Detect which cell encompasses the target text, then output its [x, y] center coordinate. 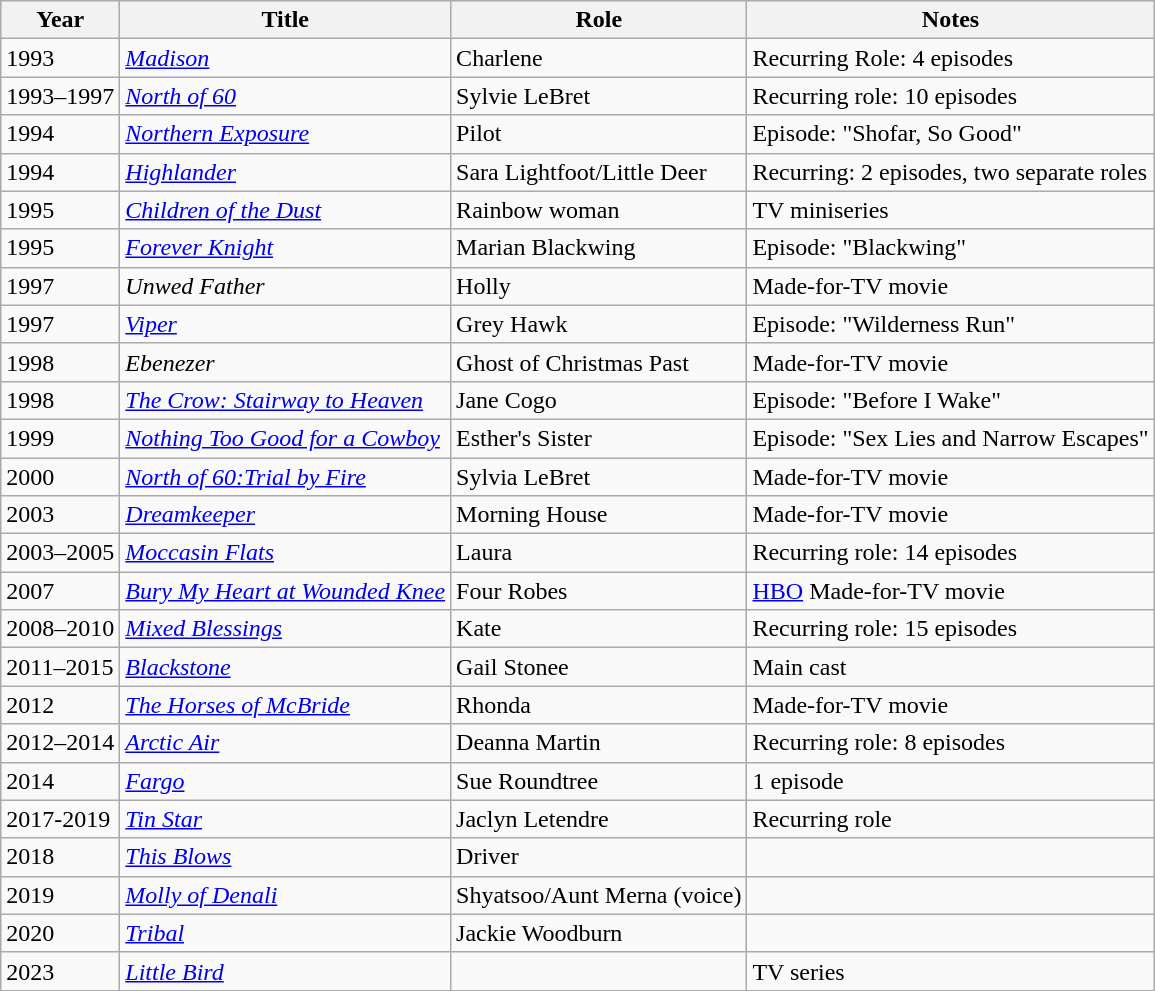
1993–1997 [60, 96]
Kate [599, 629]
Grey Hawk [599, 324]
Sylvia LeBret [599, 477]
Recurring role: 8 episodes [950, 743]
2018 [60, 857]
Recurring role: 10 episodes [950, 96]
Recurring role [950, 819]
Madison [286, 58]
Dreamkeeper [286, 515]
Arctic Air [286, 743]
Role [599, 20]
Highlander [286, 172]
Morning House [599, 515]
1993 [60, 58]
Nothing Too Good for a Cowboy [286, 438]
Holly [599, 286]
2008–2010 [60, 629]
Driver [599, 857]
HBO Made-for-TV movie [950, 591]
Mixed Blessings [286, 629]
Recurring role: 14 episodes [950, 553]
Laura [599, 553]
Sylvie LeBret [599, 96]
Children of the Dust [286, 210]
Episode: "Shofar, So Good" [950, 134]
Deanna Martin [599, 743]
2011–2015 [60, 667]
North of 60 [286, 96]
2023 [60, 971]
Forever Knight [286, 248]
Episode: "Blackwing" [950, 248]
Ghost of Christmas Past [599, 362]
2003 [60, 515]
Episode: "Before I Wake" [950, 400]
Title [286, 20]
Sara Lightfoot/Little Deer [599, 172]
Jane Cogo [599, 400]
Blackstone [286, 667]
North of 60:Trial by Fire [286, 477]
1999 [60, 438]
Little Bird [286, 971]
Moccasin Flats [286, 553]
Viper [286, 324]
The Horses of McBride [286, 705]
Year [60, 20]
Jackie Woodburn [599, 933]
Rainbow woman [599, 210]
Bury My Heart at Wounded Knee [286, 591]
Shyatsoo/Aunt Merna (voice) [599, 895]
2020 [60, 933]
Jaclyn Letendre [599, 819]
2019 [60, 895]
2012–2014 [60, 743]
Sue Roundtree [599, 781]
Tin Star [286, 819]
Ebenezer [286, 362]
Main cast [950, 667]
2017-2019 [60, 819]
TV series [950, 971]
2003–2005 [60, 553]
Recurring: 2 episodes, two separate roles [950, 172]
Fargo [286, 781]
Tribal [286, 933]
Four Robes [599, 591]
2012 [60, 705]
Esther's Sister [599, 438]
Notes [950, 20]
Episode: "Sex Lies and Narrow Escapes" [950, 438]
2000 [60, 477]
1 episode [950, 781]
Rhonda [599, 705]
Recurring role: 15 episodes [950, 629]
Charlene [599, 58]
Unwed Father [286, 286]
Pilot [599, 134]
The Crow: Stairway to Heaven [286, 400]
This Blows [286, 857]
Northern Exposure [286, 134]
2007 [60, 591]
Recurring Role: 4 episodes [950, 58]
TV miniseries [950, 210]
Marian Blackwing [599, 248]
Molly of Denali [286, 895]
2014 [60, 781]
Gail Stonee [599, 667]
Episode: "Wilderness Run" [950, 324]
